Return [X, Y] of the center of cell containing provided text 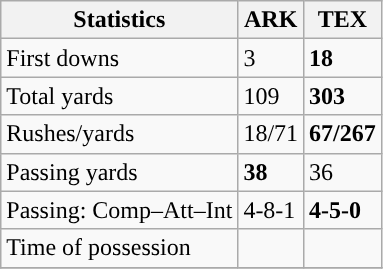
TEX [343, 20]
18/71 [271, 134]
4-8-1 [271, 210]
3 [271, 58]
Rushes/yards [120, 134]
ARK [271, 20]
Total yards [120, 96]
303 [343, 96]
4-5-0 [343, 210]
Time of possession [120, 248]
67/267 [343, 134]
18 [343, 58]
Passing: Comp–Att–Int [120, 210]
Passing yards [120, 172]
First downs [120, 58]
36 [343, 172]
109 [271, 96]
Statistics [120, 20]
38 [271, 172]
